Search for the cell housing the specified text and yield its [X, Y] center coordinate. 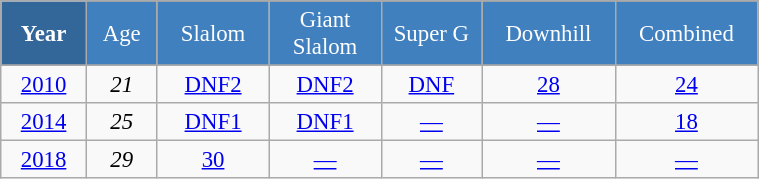
2018 [44, 160]
21 [122, 85]
29 [122, 160]
30 [213, 160]
24 [686, 85]
2014 [44, 122]
Combined [686, 34]
Super G [432, 34]
Year [44, 34]
Slalom [213, 34]
18 [686, 122]
25 [122, 122]
DNF [432, 85]
GiantSlalom [325, 34]
2010 [44, 85]
Age [122, 34]
28 [549, 85]
Downhill [549, 34]
